Extract the [X, Y] coordinate from the center of the cell holding the provided text.  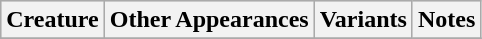
Other Appearances [209, 20]
Creature [52, 20]
Notes [446, 20]
Variants [363, 20]
